For the text-containing cell, return its midpoint in (X, Y) coordinate format. 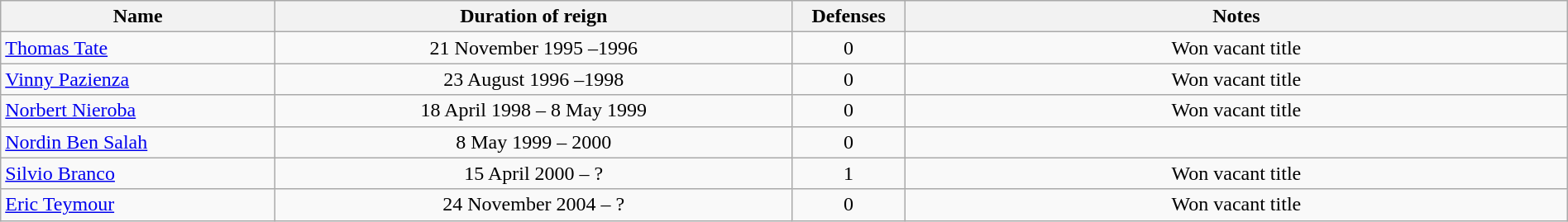
1 (849, 173)
8 May 1999 – 2000 (534, 142)
18 April 1998 – 8 May 1999 (534, 111)
Defenses (849, 17)
Nordin Ben Salah (138, 142)
Eric Teymour (138, 205)
24 November 2004 – ? (534, 205)
Silvio Branco (138, 173)
Duration of reign (534, 17)
23 August 1996 –1998 (534, 79)
Vinny Pazienza (138, 79)
15 April 2000 – ? (534, 173)
Thomas Tate (138, 48)
Notes (1236, 17)
21 November 1995 –1996 (534, 48)
Name (138, 17)
Norbert Nieroba (138, 111)
